Provide the [x, y] coordinate of the cell's center where the given text is located.  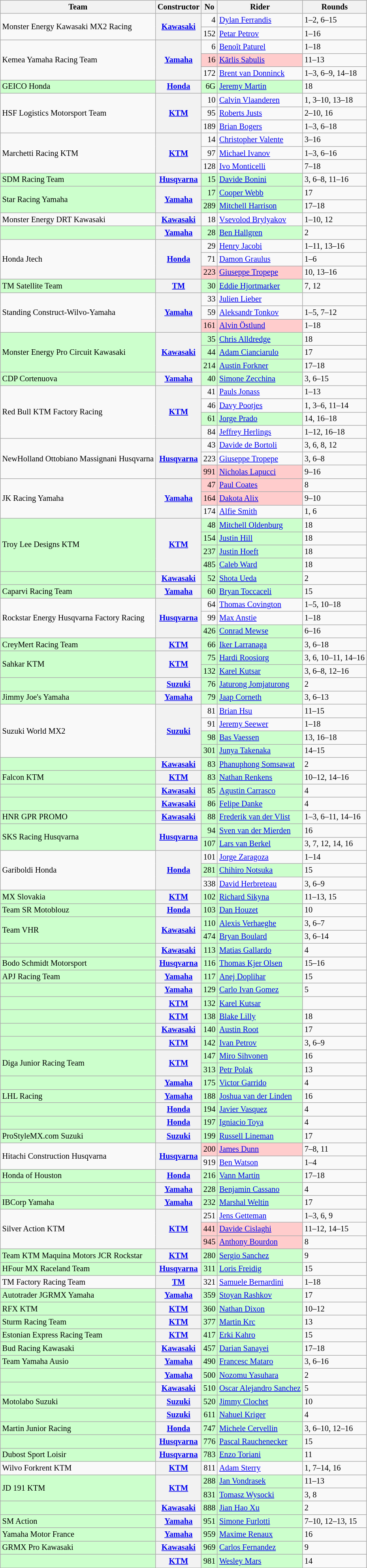
Maxime Renaux [260, 1534]
1–6 [335, 259]
Carlo Ivan Gomez [260, 990]
232 [209, 1202]
Sturm Racing Team [78, 1322]
61 [209, 419]
107 [209, 844]
Jaap Corneth [260, 697]
Agustin Carrasco [260, 791]
94 [209, 830]
Oscar Alejandro Sanchez [260, 1388]
Simone Furlotti [260, 1521]
Rider [260, 7]
Davy Pootjes [260, 405]
Monster Energy Pro Circuit Kawasaki [78, 352]
Junya Takenaka [260, 751]
1–3, 6–18 [335, 126]
138 [209, 1016]
Kārlis Sabulis [260, 60]
3, 6–16 [335, 1362]
Estonian Express Racing Team [78, 1335]
35 [209, 339]
200 [209, 1149]
Petr Polak [260, 1070]
3, 6–8 [335, 459]
91 [209, 724]
Standing Construct-Wilvo-Yamaha [78, 313]
1–13 [335, 392]
490 [209, 1362]
6G [209, 86]
237 [209, 551]
Autotrader JGRMX Yamaha [78, 1295]
Blake Lilly [260, 1016]
321 [209, 1282]
HFour MX Raceland Team [78, 1269]
41 [209, 392]
3, 6–8, 12–16 [335, 671]
60 [209, 591]
Henry Jacobi [260, 246]
214 [209, 365]
117 [209, 976]
485 [209, 565]
Jian Hao Xu [260, 1508]
129 [209, 990]
Eddie Hjortmarker [260, 286]
Ivan Petrov [260, 1043]
Benjamin Cassano [260, 1189]
CreyMert Racing Team [78, 644]
359 [209, 1295]
Rounds [335, 7]
Aleksandr Tonkov [260, 312]
HSF Logistics Motorsport Team [78, 113]
79 [209, 697]
1–2, 6–15 [335, 20]
Bas Vaessen [260, 737]
1–11, 13–16 [335, 246]
75 [209, 658]
88 [209, 817]
Vsevolod Brylyakov [260, 219]
426 [209, 631]
Enzo Toriani [260, 1455]
GRMX Pro Kawasaki [78, 1547]
Russell Lineman [260, 1136]
Davide Bonini [260, 180]
377 [209, 1322]
1, 6 [335, 511]
288 [209, 1481]
13, 16–18 [335, 737]
Jens Getteman [260, 1216]
Wesley Mars [260, 1561]
98 [209, 737]
Benoît Paturel [260, 47]
3–16 [335, 140]
Adam Sterry [260, 1468]
Pascal Rauchenecker [260, 1441]
Brian Hsu [260, 711]
1, 3–6, 11–14 [335, 405]
Phanuphong Somsawat [260, 764]
Austin Root [260, 1030]
116 [209, 963]
164 [209, 498]
7–18 [335, 166]
Ivo Monticelli [260, 166]
Diga Junior Racing Team [78, 1062]
Suzuki World MX2 [78, 731]
97 [209, 153]
33 [209, 299]
29 [209, 246]
189 [209, 126]
Jimmy Joe's Yamaha [78, 697]
3, 6–8, 11–16 [335, 180]
175 [209, 1083]
Brent van Donninck [260, 73]
6 [209, 47]
SDM Racing Team [78, 180]
Paul Coates [260, 485]
Igniacio Toya [260, 1122]
1, 3–10, 13–18 [335, 100]
11 [335, 1455]
3, 6–15 [335, 379]
1–4 [335, 1162]
313 [209, 1070]
Vann Martin [260, 1176]
101 [209, 857]
Caparvi Racing Team [78, 591]
Yamaha Motor France [78, 1534]
199 [209, 1136]
1–12, 16–18 [335, 432]
3, 6–13 [335, 697]
JD 191 KTM [78, 1488]
311 [209, 1269]
Red Bull KTM Factory Racing [78, 412]
Cooper Webb [260, 193]
Honda of Houston [78, 1176]
86 [209, 804]
2–10, 16 [335, 113]
Alvin Östlund [260, 326]
172 [209, 73]
Kemea Yamaha Racing Team [78, 60]
NewHolland Ottobiano Massignani Husqvarna [78, 459]
Simone Zecchina [260, 379]
Iker Larranaga [260, 644]
174 [209, 511]
1–3, 6–16 [335, 153]
Conrad Mewse [260, 631]
Motolabo Suzuki [78, 1401]
338 [209, 884]
Lars van Berkel [260, 844]
Justin Hill [260, 538]
951 [209, 1521]
Caleb Ward [260, 565]
85 [209, 791]
474 [209, 937]
Francesc Mataro [260, 1362]
Felipe Danke [260, 804]
Carlos Fernandez [260, 1547]
10, 13–16 [335, 272]
161 [209, 326]
Nahuel Kriger [260, 1415]
SKS Racing Husqvarna [78, 837]
HNR GPR PROMO [78, 817]
142 [209, 1043]
3, 6–7 [335, 924]
Hitachi Construction Husqvarna [78, 1156]
Sahkar KTM [78, 665]
776 [209, 1441]
Davide de Bortoli [260, 445]
11–12, 14–15 [335, 1229]
59 [209, 312]
Dan Houzet [260, 910]
David Herbreteau [260, 884]
46 [209, 405]
945 [209, 1242]
Christopher Valente [260, 140]
Chihiro Notsuka [260, 870]
ProStyleMX.com Suzuki [78, 1136]
140 [209, 1030]
959 [209, 1534]
194 [209, 1109]
Thomas Covington [260, 605]
14–15 [335, 751]
Roberts Justs [260, 113]
1–5, 10–18 [335, 605]
1–14 [335, 857]
747 [209, 1428]
1–3, 6–9, 14–18 [335, 73]
Stoyan Rashkov [260, 1295]
Adam Cianciarulo [260, 352]
Martin Krc [260, 1322]
Jaturong Jomjaturong [260, 684]
7–10, 12–13, 15 [335, 1521]
Shota Ueda [260, 578]
28 [209, 232]
Pauls Jonass [260, 392]
457 [209, 1349]
7–8, 11 [335, 1149]
1–16 [335, 34]
Nicholas Lapucci [260, 472]
Hardi Roosiorg [260, 658]
102 [209, 897]
CDP Cortenuova [78, 379]
11–15 [335, 711]
3, 6, 8, 12 [335, 445]
15–16 [335, 963]
Thomas Kjer Olsen [260, 963]
Nozomu Yasuhara [260, 1375]
76 [209, 684]
154 [209, 538]
Nathan Renkens [260, 777]
30 [209, 286]
47 [209, 485]
Max Anstie [260, 618]
Joshua van der Linden [260, 1096]
Bud Racing Kawasaki [78, 1349]
Jorge Zaragoza [260, 857]
JK Racing Yamaha [78, 498]
3, 6–18 [335, 644]
1–10, 12 [335, 219]
152 [209, 34]
3, 6, 10–11, 14–16 [335, 658]
510 [209, 1388]
43 [209, 445]
Team VHR [78, 930]
Calvin Vlaanderen [260, 100]
Victor Garrido [260, 1083]
103 [209, 910]
216 [209, 1176]
14, 16–18 [335, 419]
Michele Cervellin [260, 1428]
Marshal Weltin [260, 1202]
1–3, 6–11, 14–16 [335, 817]
1, 7–14, 16 [335, 1468]
Chris Alldredge [260, 339]
Dakota Alix [260, 498]
Frederik van der Vlist [260, 817]
Davide Cislaghi [260, 1229]
919 [209, 1162]
113 [209, 950]
Justin Hoeft [260, 551]
228 [209, 1189]
81 [209, 711]
Team Yamaha Ausio [78, 1362]
Erki Kahro [260, 1335]
831 [209, 1495]
110 [209, 924]
991 [209, 472]
Bodo Schmidt Motorsport [78, 963]
44 [209, 352]
Tomasz Wysocki [260, 1495]
Jeffrey Herlings [260, 432]
Honda Jtech [78, 259]
Team [78, 7]
Richard Sikyna [260, 897]
Jan Vondrasek [260, 1481]
281 [209, 870]
1–3, 6, 9 [335, 1216]
MX Slovakia [78, 897]
TM Factory Racing Team [78, 1282]
Dylan Ferrandis [260, 20]
Ben Watson [260, 1162]
Anthony Bourdon [260, 1242]
Bryan Toccaceli [260, 591]
3, 7, 12, 14, 16 [335, 844]
Constructor [179, 7]
360 [209, 1309]
84 [209, 432]
9–10 [335, 498]
3, 6–14 [335, 937]
Jeremy Seewer [260, 724]
Jeremy Martin [260, 86]
783 [209, 1455]
Loris Freidig [260, 1269]
Petar Petrov [260, 34]
Damon Graulus [260, 259]
Dubost Sport Loisir [78, 1455]
Matias Gallardo [260, 950]
188 [209, 1096]
Mitchell Oldenburg [260, 525]
128 [209, 166]
Monster Energy Kawasaki MX2 Racing [78, 27]
Rockstar Energy Husqvarna Factory Racing [78, 618]
Bryan Boulard [260, 937]
Jorge Prado [260, 419]
Silver Action KTM [78, 1229]
40 [209, 379]
Ben Hallgren [260, 232]
RFX KTM [78, 1309]
Sergio Sanchez [260, 1255]
Mitchell Harrison [260, 206]
TM Satellite Team [78, 286]
52 [209, 578]
301 [209, 751]
Austin Forkner [260, 365]
SM Action [78, 1521]
Star Racing Yamaha [78, 200]
GEICO Honda [78, 86]
Jimmy Clochet [260, 1401]
Martin Junior Racing [78, 1428]
147 [209, 1056]
Michael Ivanov [260, 153]
280 [209, 1255]
3, 6–10, 12–16 [335, 1428]
Miro Sihvonen [260, 1056]
APJ Racing Team [78, 976]
Marchetti Racing KTM [78, 153]
James Dunn [260, 1149]
Falcon KTM [78, 777]
Wilvo Forkrent KTM [78, 1468]
No [209, 7]
71 [209, 259]
95 [209, 113]
Nathan Dixon [260, 1309]
Sven van der Mierden [260, 830]
Team SR Motoblouz [78, 910]
Javier Vasquez [260, 1109]
IBCorp Yamaha [78, 1202]
441 [209, 1229]
7, 12 [335, 286]
811 [209, 1468]
66 [209, 644]
Troy Lee Designs KTM [78, 545]
Julien Lieber [260, 299]
969 [209, 1547]
289 [209, 206]
197 [209, 1122]
611 [209, 1415]
99 [209, 618]
Alfie Smith [260, 511]
48 [209, 525]
6–16 [335, 631]
3, 8 [335, 1495]
888 [209, 1508]
251 [209, 1216]
9–16 [335, 472]
Gariboldi Honda [78, 870]
10–12 [335, 1309]
Team KTM Maquina Motors JCR Rockstar [78, 1255]
Anej Doplihar [260, 976]
Monster Energy DRT Kawasaki [78, 219]
Brian Bogers [260, 126]
981 [209, 1561]
64 [209, 605]
LHL Racing [78, 1096]
10–12, 14–16 [335, 777]
500 [209, 1375]
1–5, 7–12 [335, 312]
417 [209, 1335]
Alexis Verhaeghe [260, 924]
520 [209, 1401]
Darian Sanayei [260, 1349]
11–13, 15 [335, 897]
Samuele Bernardini [260, 1282]
